From the cell containing the given text, extract its center point as [X, Y] coordinate. 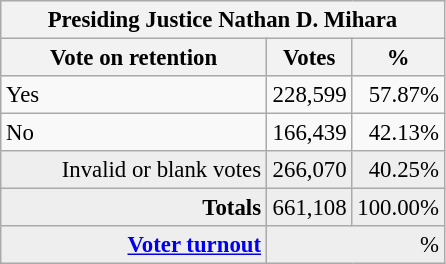
Yes [134, 95]
40.25% [398, 170]
Votes [309, 58]
Vote on retention [134, 58]
166,439 [309, 133]
100.00% [398, 208]
No [134, 133]
42.13% [398, 133]
Presiding Justice Nathan D. Mihara [222, 20]
Totals [134, 208]
57.87% [398, 95]
661,108 [309, 208]
266,070 [309, 170]
Voter turnout [134, 245]
228,599 [309, 95]
Invalid or blank votes [134, 170]
